Determine the [x, y] coordinate at the center of the cell enclosing the given text.  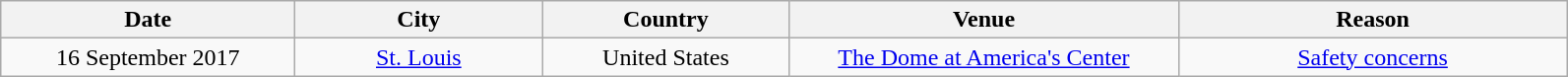
Date [148, 20]
City [419, 20]
Reason [1372, 20]
Country [665, 20]
United States [665, 57]
St. Louis [419, 57]
The Dome at America's Center [984, 57]
16 September 2017 [148, 57]
Venue [984, 20]
Safety concerns [1372, 57]
